Capture the cell that displays the provided text and extract its [X, Y] central coordinate. 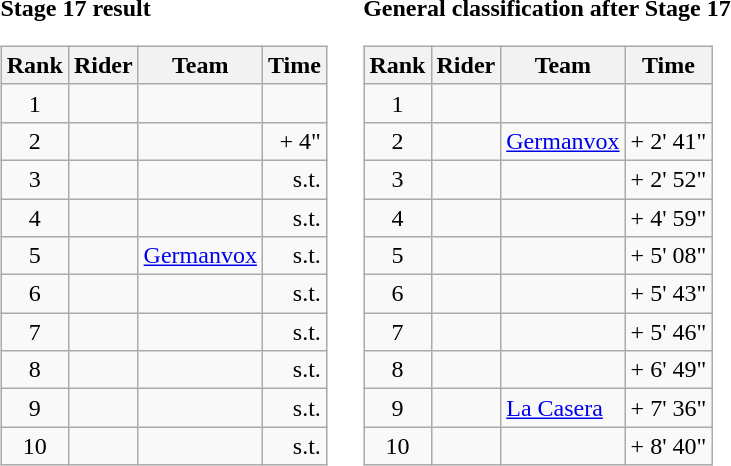
La Casera [563, 408]
+ 5' 43" [668, 294]
+ 2' 41" [668, 141]
+ 7' 36" [668, 408]
+ 4' 59" [668, 217]
+ 8' 40" [668, 446]
+ 6' 49" [668, 370]
+ 2' 52" [668, 179]
+ 5' 08" [668, 256]
+ 5' 46" [668, 332]
+ 4" [294, 141]
